From the cell containing the given text, extract its center point as (X, Y) coordinate. 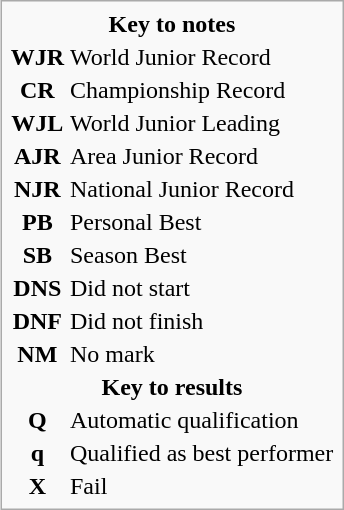
AJR (37, 156)
WJR (37, 57)
World Junior Record (201, 57)
CR (37, 90)
World Junior Leading (201, 123)
X (37, 486)
Season Best (201, 255)
DNS (37, 288)
Did not finish (201, 321)
Championship Record (201, 90)
NJR (37, 189)
SB (37, 255)
Qualified as best performer (201, 453)
DNF (37, 321)
Area Junior Record (201, 156)
q (37, 453)
National Junior Record (201, 189)
No mark (201, 354)
WJL (37, 123)
Fail (201, 486)
NM (37, 354)
Did not start (201, 288)
Automatic qualification (201, 420)
PB (37, 222)
Q (37, 420)
Personal Best (201, 222)
Key to notes (172, 24)
Key to results (172, 387)
